From the cell containing the given text, extract its center point as (X, Y) coordinate. 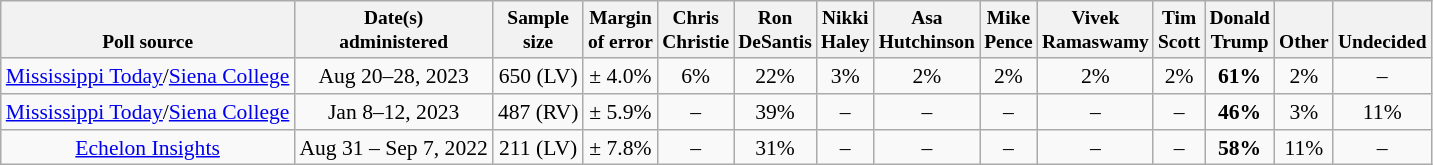
6% (696, 76)
AsaHutchinson (926, 30)
Jan 8–12, 2023 (393, 112)
TimScott (1178, 30)
487 (RV) (538, 112)
61% (1240, 76)
RonDeSantis (776, 30)
Marginof error (620, 30)
Other (1304, 30)
Aug 20–28, 2023 (393, 76)
Undecided (1382, 30)
46% (1240, 112)
DonaldTrump (1240, 30)
11% (1382, 112)
± 4.0% (620, 76)
22% (776, 76)
VivekRamaswamy (1095, 30)
39% (776, 112)
± 5.9% (620, 112)
Samplesize (538, 30)
Date(s)administered (393, 30)
MikePence (1009, 30)
ChrisChristie (696, 30)
NikkiHaley (845, 30)
Poll source (148, 30)
650 (LV) (538, 76)
